Scan for the cell matching the given text and deliver its [x, y] coordinate at center. 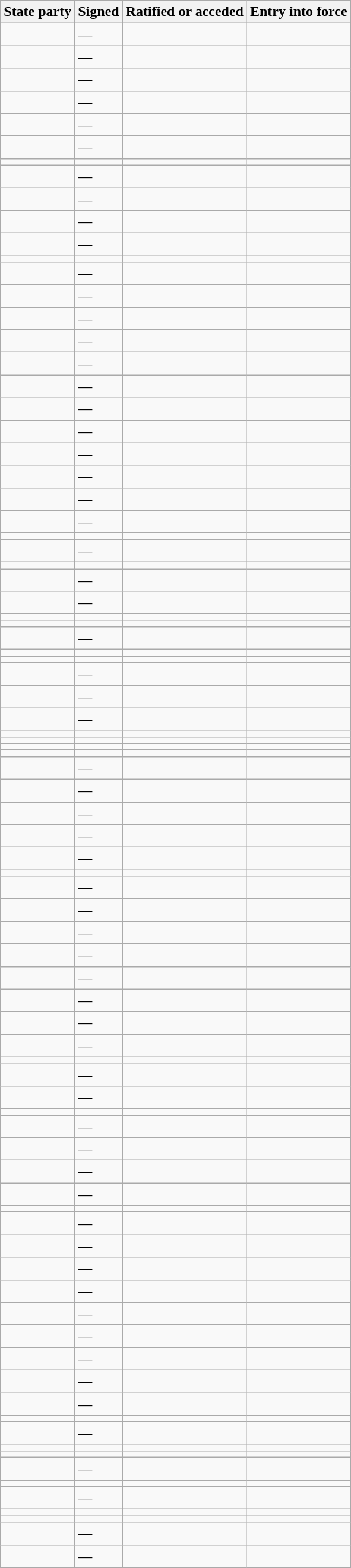
Entry into force [298, 12]
Signed [99, 12]
Ratified or acceded [184, 12]
State party [38, 12]
